Determine the [X, Y] coordinate at the center of the cell enclosing the given text.  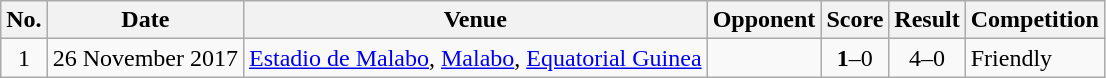
Friendly [1034, 58]
4–0 [927, 58]
Score [855, 20]
26 November 2017 [145, 58]
Venue [476, 20]
Date [145, 20]
Estadio de Malabo, Malabo, Equatorial Guinea [476, 58]
Result [927, 20]
Opponent [764, 20]
1 [24, 58]
1–0 [855, 58]
No. [24, 20]
Competition [1034, 20]
